Search for the cell housing the specified text and yield its [X, Y] center coordinate. 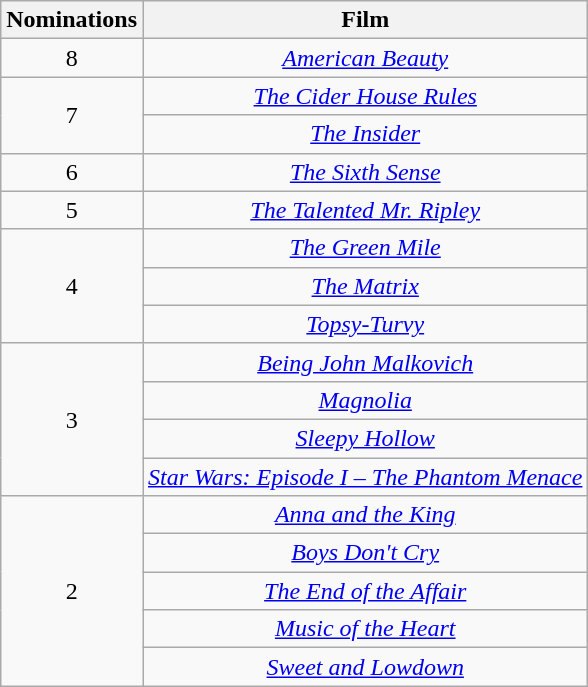
American Beauty [364, 58]
8 [72, 58]
Magnolia [364, 400]
The Matrix [364, 286]
Music of the Heart [364, 629]
The End of the Affair [364, 591]
6 [72, 172]
Sleepy Hollow [364, 438]
Topsy-Turvy [364, 324]
The Sixth Sense [364, 172]
Sweet and Lowdown [364, 667]
Boys Don't Cry [364, 553]
2 [72, 591]
5 [72, 210]
The Insider [364, 134]
Film [364, 20]
3 [72, 419]
Star Wars: Episode I – The Phantom Menace [364, 477]
The Talented Mr. Ripley [364, 210]
Nominations [72, 20]
The Green Mile [364, 248]
7 [72, 115]
4 [72, 286]
The Cider House Rules [364, 96]
Anna and the King [364, 515]
Being John Malkovich [364, 362]
